Return the (x, y) coordinate for the center point of the cell that contains the specified text.  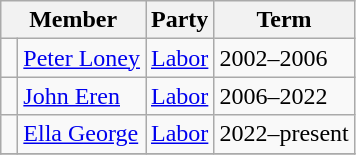
Party (180, 20)
2006–2022 (284, 96)
Term (284, 20)
Ella George (82, 134)
Member (74, 20)
2022–present (284, 134)
2002–2006 (284, 58)
Peter Loney (82, 58)
John Eren (82, 96)
